Detect which cell encompasses the target text, then output its (X, Y) center coordinate. 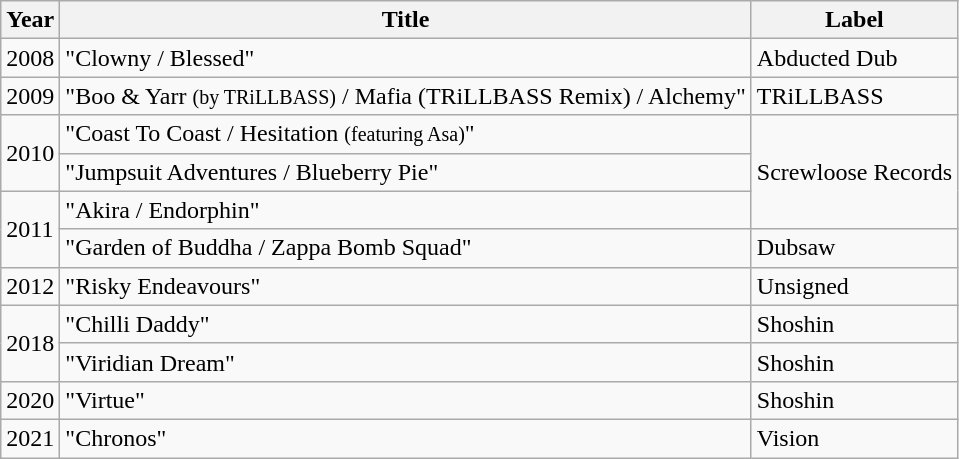
2020 (30, 400)
Vision (854, 438)
"Viridian Dream" (406, 362)
2010 (30, 153)
"Chilli Daddy" (406, 324)
"Clowny / Blessed" (406, 58)
"Boo & Yarr (by TRiLLBASS) / Mafia (TRiLLBASS Remix) / Alchemy" (406, 96)
"Risky Endeavours" (406, 286)
Abducted Dub (854, 58)
Unsigned (854, 286)
"Jumpsuit Adventures / Blueberry Pie" (406, 172)
"Akira / Endorphin" (406, 210)
"Virtue" (406, 400)
2012 (30, 286)
2021 (30, 438)
"Garden of Buddha / Zappa Bomb Squad" (406, 248)
Title (406, 20)
2008 (30, 58)
"Chronos" (406, 438)
2009 (30, 96)
Dubsaw (854, 248)
"Coast To Coast / Hesitation (featuring Asa)" (406, 134)
Year (30, 20)
Screwloose Records (854, 172)
Label (854, 20)
2018 (30, 343)
TRiLLBASS (854, 96)
2011 (30, 229)
